For the text-containing cell, return its midpoint in (x, y) coordinate format. 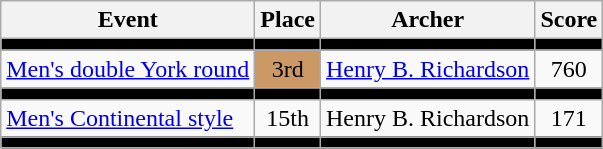
15th (288, 118)
171 (569, 118)
Score (569, 20)
3rd (288, 69)
Men's Continental style (128, 118)
Archer (428, 20)
Place (288, 20)
Men's double York round (128, 69)
760 (569, 69)
Event (128, 20)
